Output the (x, y) coordinate of the center of the cell containing the given text.  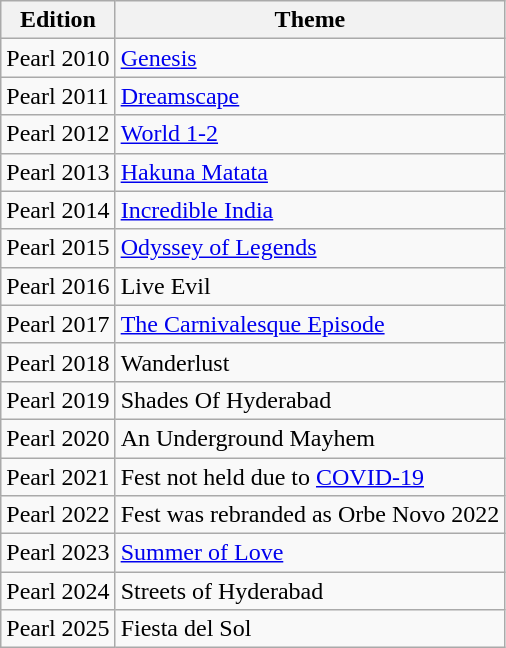
Odyssey of Legends (310, 248)
World 1-2 (310, 134)
Pearl 2021 (58, 477)
Streets of Hyderabad (310, 591)
Pearl 2018 (58, 362)
Pearl 2016 (58, 286)
Pearl 2012 (58, 134)
Wanderlust (310, 362)
Pearl 2025 (58, 629)
Fest was rebranded as Orbe Novo 2022 (310, 515)
Pearl 2023 (58, 553)
Summer of Love (310, 553)
Pearl 2017 (58, 324)
Incredible India (310, 210)
Pearl 2024 (58, 591)
Pearl 2013 (58, 172)
Pearl 2010 (58, 58)
Pearl 2014 (58, 210)
Shades Of Hyderabad (310, 400)
Edition (58, 20)
Live Evil (310, 286)
Dreamscape (310, 96)
Fiesta del Sol (310, 629)
Theme (310, 20)
Pearl 2022 (58, 515)
Fest not held due to COVID-19 (310, 477)
Hakuna Matata (310, 172)
Genesis (310, 58)
Pearl 2020 (58, 438)
Pearl 2011 (58, 96)
The Carnivalesque Episode (310, 324)
Pearl 2019 (58, 400)
An Underground Mayhem (310, 438)
Pearl 2015 (58, 248)
